Pinpoint the cell where the given text exists, returning its [x, y] midpoint coordinate. 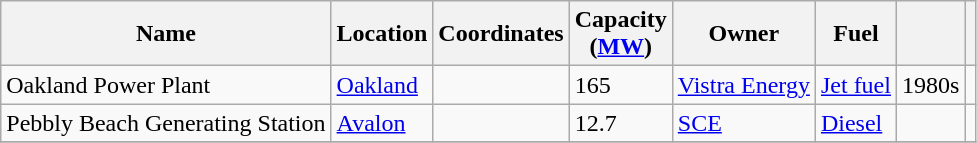
Pebbly Beach Generating Station [166, 123]
Name [166, 34]
Oakland [382, 85]
1980s [930, 85]
Location [382, 34]
Avalon [382, 123]
Jet fuel [856, 85]
Oakland Power Plant [166, 85]
Fuel [856, 34]
12.7 [620, 123]
SCE [744, 123]
Capacity(MW) [620, 34]
Diesel [856, 123]
Coordinates [501, 34]
Vistra Energy [744, 85]
Owner [744, 34]
165 [620, 85]
